Search for the cell housing the specified text and yield its [X, Y] center coordinate. 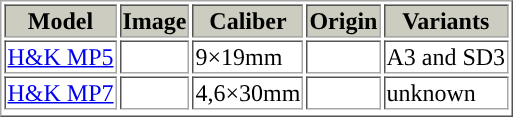
unknown [446, 92]
Caliber [248, 20]
A3 and SD3 [446, 56]
H&K MP5 [60, 56]
Model [60, 20]
H&K MP7 [60, 92]
Origin [343, 20]
Image [155, 20]
9×19mm [248, 56]
Variants [446, 20]
4,6×30mm [248, 92]
